Scan for the cell matching the given text and deliver its [x, y] coordinate at center. 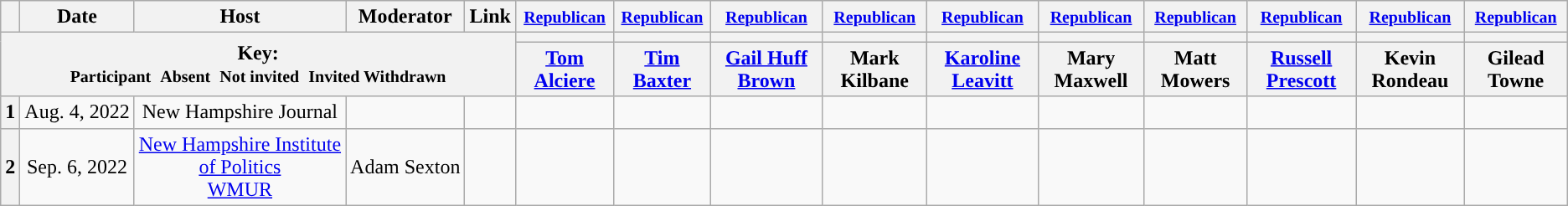
Date [77, 17]
Sep. 6, 2022 [77, 167]
Moderator [405, 17]
Host [240, 17]
Matt Mowers [1196, 69]
Kevin Rondeau [1411, 69]
Russell Prescott [1301, 69]
Tim Baxter [662, 69]
Karoline Leavitt [983, 69]
Link [490, 17]
Mary Maxwell [1091, 69]
Tom Alciere [565, 69]
Key: Participant Absent Not invited Invited Withdrawn [258, 64]
Aug. 4, 2022 [77, 112]
New Hampshire Instituteof PoliticsWMUR [240, 167]
2 [10, 167]
Gilead Towne [1516, 69]
Mark Kilbane [874, 69]
1 [10, 112]
Gail Huff Brown [766, 69]
Adam Sexton [405, 167]
New Hampshire Journal [240, 112]
